Determine the (x, y) coordinate at the center of the cell enclosing the given text.  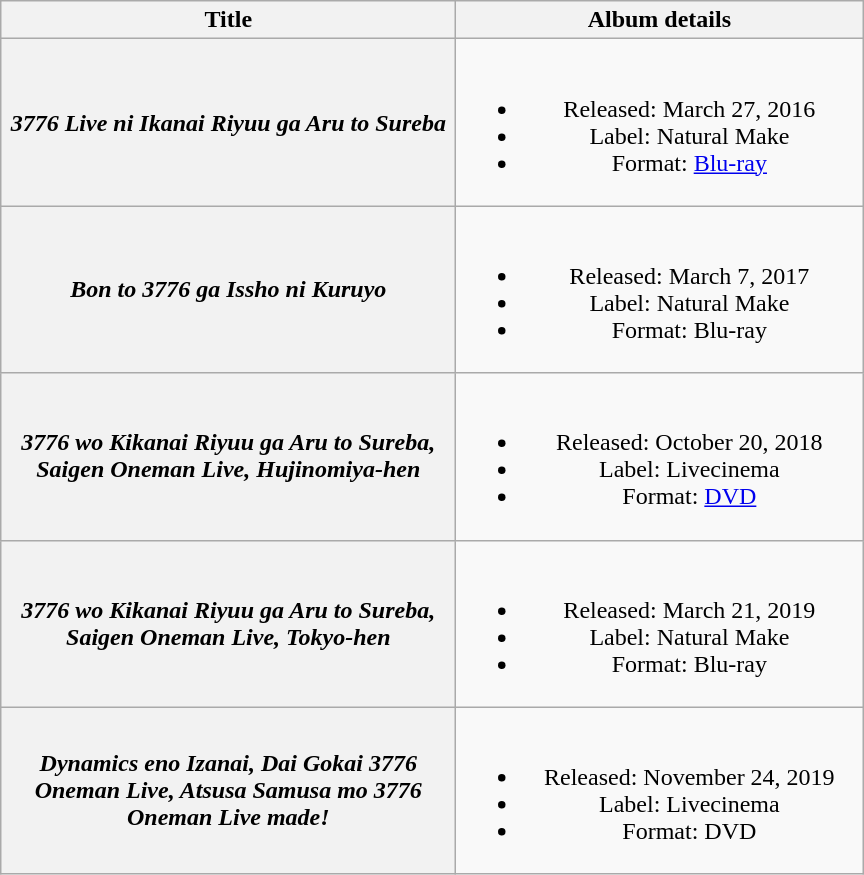
Title (228, 20)
Released: November 24, 2019Label: LivecinemaFormat: DVD (660, 790)
3776 wo Kikanai Riyuu ga Aru to Sureba, Saigen Oneman Live, Hujinomiya-hen (228, 456)
Released: March 27, 2016Label: Natural MakeFormat: Blu-ray (660, 122)
3776 wo Kikanai Riyuu ga Aru to Sureba, Saigen Oneman Live, Tokyo-hen (228, 624)
Released: March 7, 2017Label: Natural MakeFormat: Blu-ray (660, 290)
3776 Live ni Ikanai Riyuu ga Aru to Sureba (228, 122)
Dynamics eno Izanai, Dai Gokai 3776 Oneman Live, Atsusa Samusa mo 3776 Oneman Live made! (228, 790)
Bon to 3776 ga Issho ni Kuruyo (228, 290)
Album details (660, 20)
Released: March 21, 2019Label: Natural MakeFormat: Blu-ray (660, 624)
Released: October 20, 2018Label: LivecinemaFormat: DVD (660, 456)
